Output the [X, Y] coordinate of the center of the cell containing the given text.  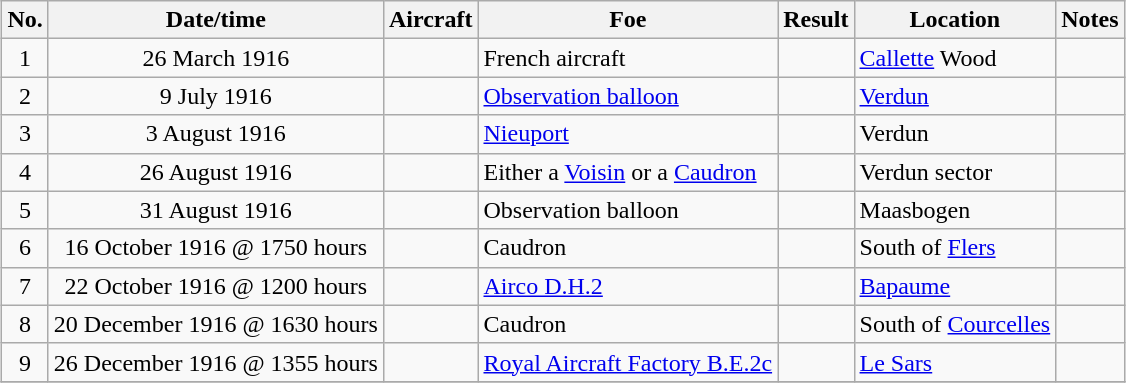
French aircraft [628, 58]
3 [25, 134]
No. [25, 20]
Callette Wood [955, 58]
Bapaume [955, 286]
Le Sars [955, 362]
South of Flers [955, 248]
Verdun sector [955, 172]
Maasbogen [955, 210]
South of Courcelles [955, 324]
2 [25, 96]
1 [25, 58]
9 [25, 362]
9 July 1916 [216, 96]
26 August 1916 [216, 172]
8 [25, 324]
20 December 1916 @ 1630 hours [216, 324]
Nieuport [628, 134]
31 August 1916 [216, 210]
Foe [628, 20]
5 [25, 210]
Royal Aircraft Factory B.E.2c [628, 362]
3 August 1916 [216, 134]
26 December 1916 @ 1355 hours [216, 362]
16 October 1916 @ 1750 hours [216, 248]
Either a Voisin or a Caudron [628, 172]
Notes [1090, 20]
Location [955, 20]
Aircraft [430, 20]
6 [25, 248]
22 October 1916 @ 1200 hours [216, 286]
Date/time [216, 20]
26 March 1916 [216, 58]
Result [816, 20]
7 [25, 286]
4 [25, 172]
Airco D.H.2 [628, 286]
